Return the [x, y] coordinate for the center point of the cell that contains the specified text.  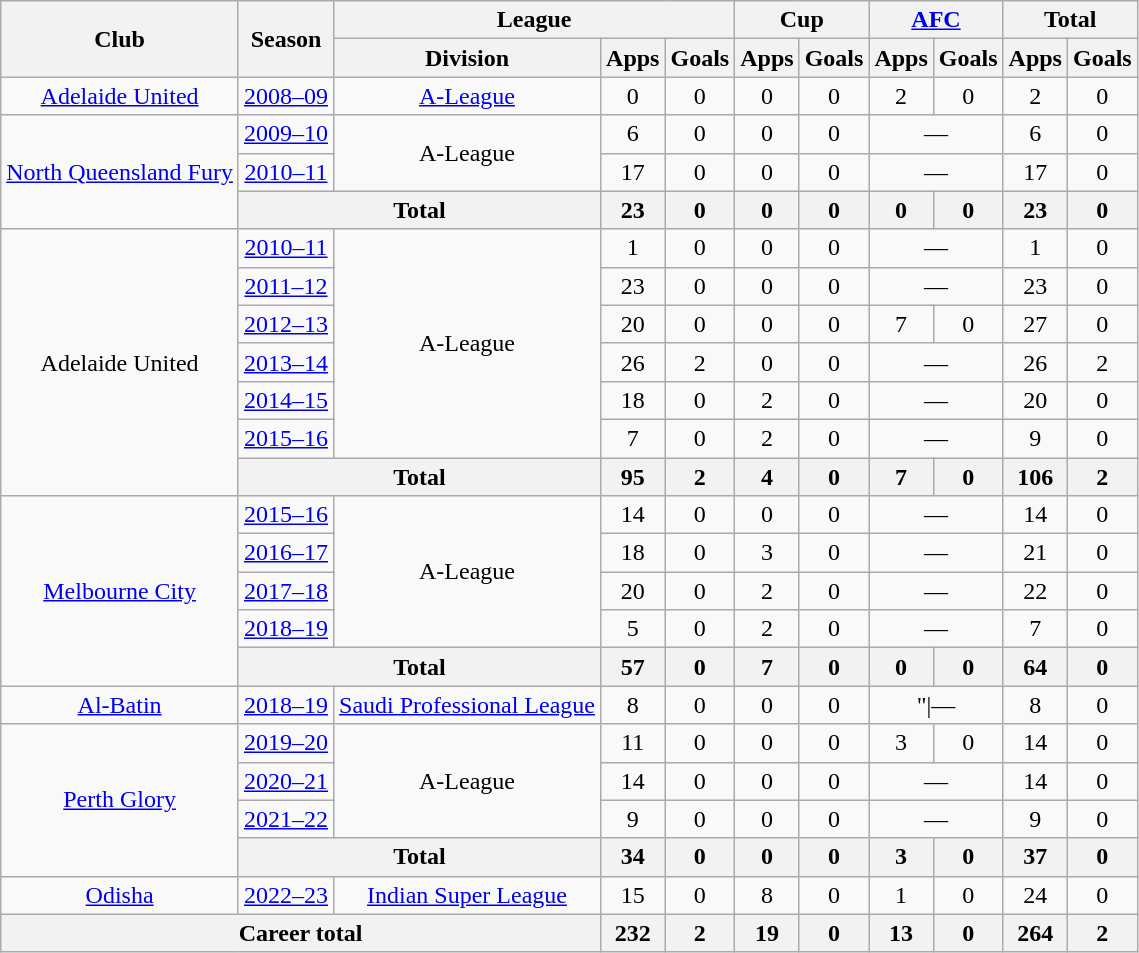
95 [633, 477]
Odisha [120, 895]
5 [633, 629]
2011–12 [286, 286]
34 [633, 857]
264 [1035, 933]
Melbourne City [120, 591]
League [534, 20]
Cup [802, 20]
57 [633, 667]
2009–10 [286, 134]
2016–17 [286, 553]
Season [286, 39]
232 [633, 933]
27 [1035, 324]
24 [1035, 895]
Perth Glory [120, 800]
4 [767, 477]
AFC [936, 20]
2022–23 [286, 895]
106 [1035, 477]
Career total [301, 933]
Club [120, 39]
2020–21 [286, 781]
19 [767, 933]
Division [468, 58]
64 [1035, 667]
22 [1035, 591]
2017–18 [286, 591]
Al-Batin [120, 705]
2013–14 [286, 362]
11 [633, 743]
13 [901, 933]
2019–20 [286, 743]
15 [633, 895]
North Queensland Fury [120, 172]
"|— [936, 705]
2008–09 [286, 96]
37 [1035, 857]
21 [1035, 553]
2014–15 [286, 400]
Indian Super League [468, 895]
2012–13 [286, 324]
2021–22 [286, 819]
Saudi Professional League [468, 705]
